Provide the [X, Y] coordinate of the cell's center where the given text is located.  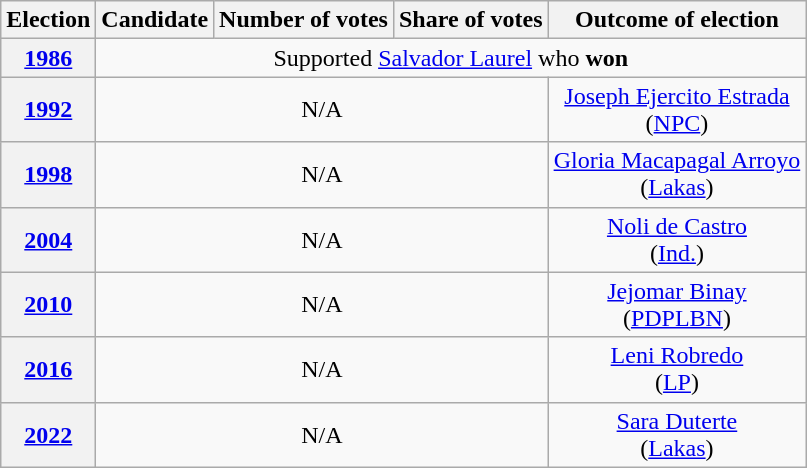
Leni Robredo(LP) [677, 370]
Election [48, 20]
2004 [48, 240]
Noli de Castro(Ind.) [677, 240]
Number of votes [304, 20]
Candidate [155, 20]
1998 [48, 174]
2016 [48, 370]
Outcome of election [677, 20]
1992 [48, 110]
2010 [48, 304]
Gloria Macapagal Arroyo(Lakas) [677, 174]
Jejomar Binay(PDPLBN) [677, 304]
Sara Duterte(Lakas) [677, 434]
1986 [48, 58]
2022 [48, 434]
Share of votes [470, 20]
Joseph Ejercito Estrada(NPC) [677, 110]
Supported Salvador Laurel who won [451, 58]
